Output the (X, Y) coordinate of the center of the cell containing the given text.  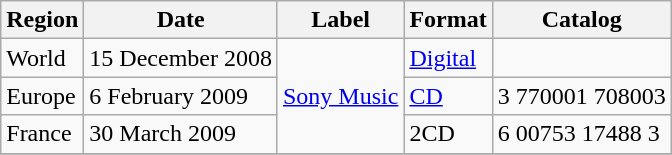
Sony Music (340, 96)
Label (340, 20)
2CD (448, 134)
Format (448, 20)
6 February 2009 (181, 96)
3 770001 708003 (582, 96)
Date (181, 20)
CD (448, 96)
Region (42, 20)
Catalog (582, 20)
World (42, 58)
30 March 2009 (181, 134)
France (42, 134)
6 00753 17488 3 (582, 134)
15 December 2008 (181, 58)
Europe (42, 96)
Digital (448, 58)
